Return (x, y) of the center of cell containing provided text 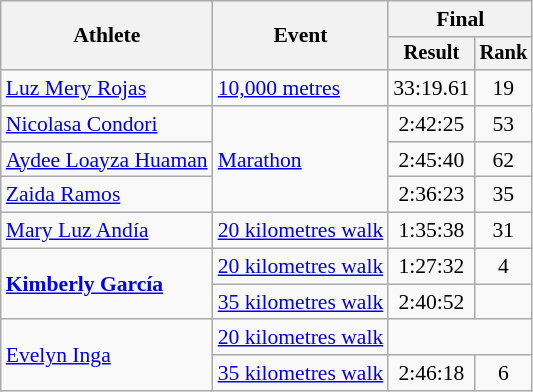
2:46:18 (431, 373)
Zaida Ramos (107, 195)
31 (504, 231)
Luz Mery Rojas (107, 88)
33:19.61 (431, 88)
Result (431, 54)
2:36:23 (431, 195)
1:27:32 (431, 267)
10,000 metres (301, 88)
Final (460, 19)
Mary Luz Andía (107, 231)
Rank (504, 54)
53 (504, 124)
2:45:40 (431, 160)
62 (504, 160)
4 (504, 267)
2:42:25 (431, 124)
Kimberly García (107, 284)
1:35:38 (431, 231)
Athlete (107, 36)
19 (504, 88)
35 (504, 195)
Marathon (301, 160)
6 (504, 373)
2:40:52 (431, 302)
Nicolasa Condori (107, 124)
Event (301, 36)
Aydee Loayza Huaman (107, 160)
Evelyn Inga (107, 356)
